Provide the (x, y) coordinate of the cell's center where the given text is located.  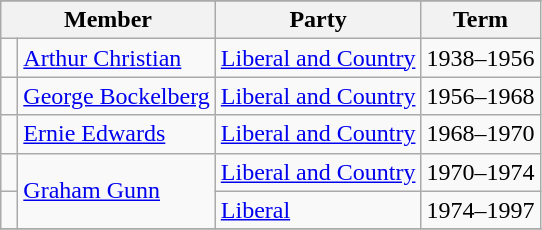
1968–1970 (480, 134)
Term (480, 20)
George Bockelberg (116, 96)
1956–1968 (480, 96)
Party (318, 20)
Graham Gunn (116, 191)
Member (108, 20)
1970–1974 (480, 172)
Liberal (318, 210)
Arthur Christian (116, 58)
1938–1956 (480, 58)
Ernie Edwards (116, 134)
1974–1997 (480, 210)
